For the text-containing cell, return its midpoint in [x, y] coordinate format. 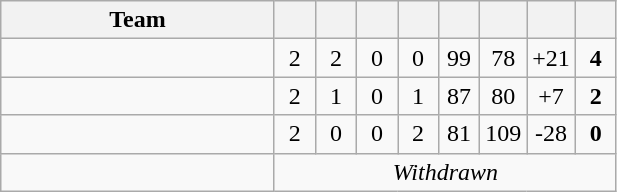
-28 [552, 134]
81 [460, 134]
109 [504, 134]
Team [138, 20]
99 [460, 58]
4 [596, 58]
80 [504, 96]
78 [504, 58]
+7 [552, 96]
Withdrawn [445, 172]
+21 [552, 58]
87 [460, 96]
